Detect which cell encompasses the target text, then output its [X, Y] center coordinate. 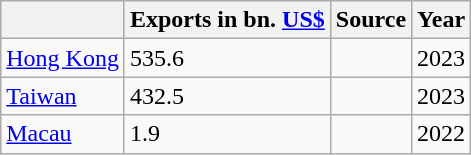
Source [370, 20]
432.5 [227, 96]
Macau [63, 134]
Hong Kong [63, 58]
1.9 [227, 134]
Year [442, 20]
535.6 [227, 58]
2022 [442, 134]
Taiwan [63, 96]
Exports in bn. US$ [227, 20]
